Pinpoint the cell where the given text exists, returning its [X, Y] midpoint coordinate. 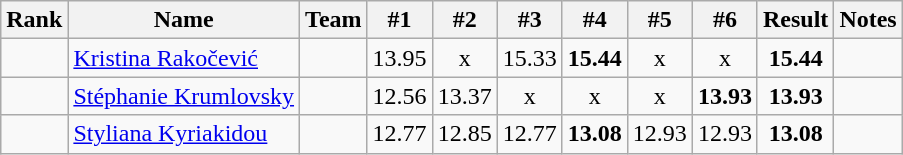
13.37 [464, 96]
#5 [660, 20]
Result [795, 20]
15.33 [530, 58]
13.95 [400, 58]
#4 [594, 20]
#6 [724, 20]
#2 [464, 20]
Stéphanie Krumlovsky [184, 96]
Notes [868, 20]
#1 [400, 20]
12.85 [464, 134]
Kristina Rakočević [184, 58]
#3 [530, 20]
Name [184, 20]
Rank [34, 20]
12.56 [400, 96]
Team [334, 20]
Styliana Kyriakidou [184, 134]
